Output the (x, y) coordinate of the center of the cell containing the given text.  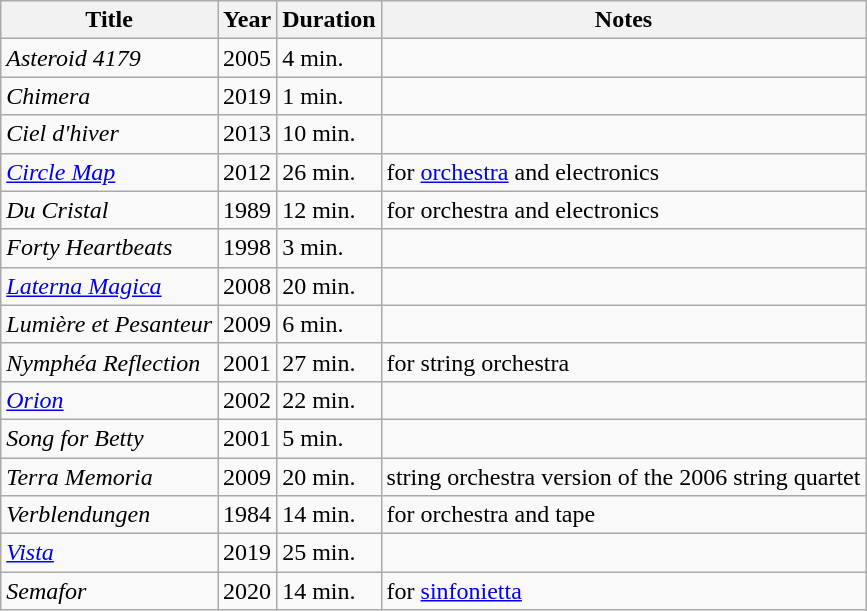
12 min. (329, 210)
2002 (248, 400)
Notes (624, 20)
Circle Map (110, 172)
1 min. (329, 96)
Chimera (110, 96)
Song for Betty (110, 438)
Title (110, 20)
2012 (248, 172)
27 min. (329, 362)
string orchestra version of the 2006 string quartet (624, 477)
Terra Memoria (110, 477)
2008 (248, 286)
Nymphéa Reflection (110, 362)
5 min. (329, 438)
2013 (248, 134)
26 min. (329, 172)
Verblendungen (110, 515)
3 min. (329, 248)
Du Cristal (110, 210)
6 min. (329, 324)
22 min. (329, 400)
Semafor (110, 591)
10 min. (329, 134)
4 min. (329, 58)
Vista (110, 553)
2005 (248, 58)
1998 (248, 248)
1989 (248, 210)
Duration (329, 20)
Asteroid 4179 (110, 58)
1984 (248, 515)
Year (248, 20)
Lumière et Pesanteur (110, 324)
for string orchestra (624, 362)
25 min. (329, 553)
Orion (110, 400)
for sinfonietta (624, 591)
Ciel d'hiver (110, 134)
Forty Heartbeats (110, 248)
2020 (248, 591)
for orchestra and tape (624, 515)
Laterna Magica (110, 286)
